Locate the cell with the specified text and output its (x, y) center coordinate. 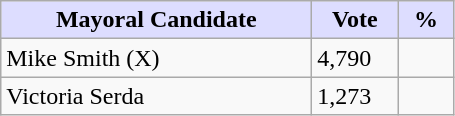
Mayoral Candidate (156, 20)
Victoria Serda (156, 96)
4,790 (355, 58)
% (426, 20)
Mike Smith (X) (156, 58)
1,273 (355, 96)
Vote (355, 20)
